Return [x, y] of the center of cell containing provided text 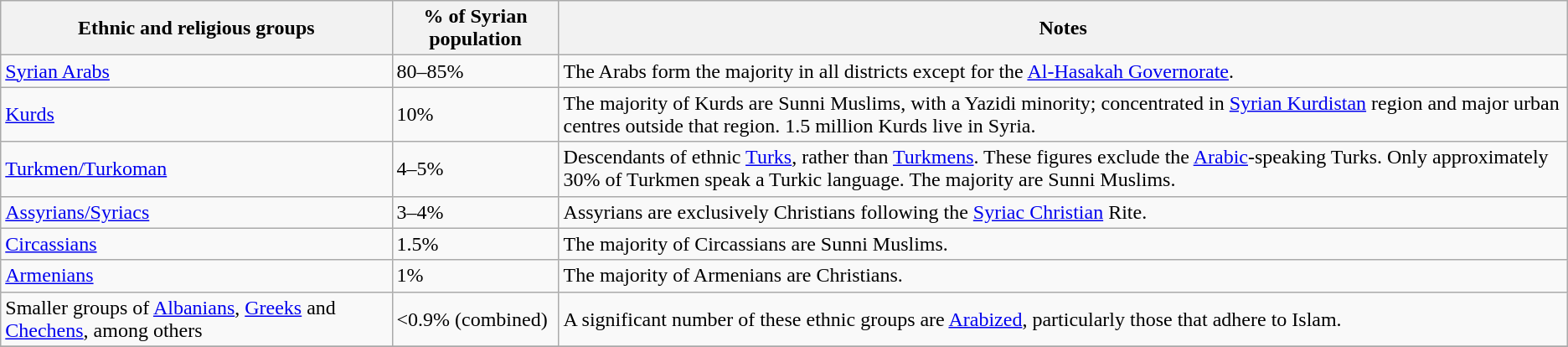
Syrian Arabs [196, 71]
The majority of Armenians are Christians. [1063, 276]
The majority of Circassians are Sunni Muslims. [1063, 244]
80–85% [476, 71]
1% [476, 276]
Assyrians/Syriacs [196, 212]
Kurds [196, 114]
<0.9% (combined) [476, 319]
Assyrians are exclusively Christians following the Syriac Christian Rite. [1063, 212]
4–5% [476, 169]
The Arabs form the majority in all districts except for the Al-Hasakah Governorate. [1063, 71]
Notes [1063, 28]
3–4% [476, 212]
% of Syrian population [476, 28]
A significant number of these ethnic groups are Arabized, particularly those that adhere to Islam. [1063, 319]
Turkmen/Turkoman [196, 169]
Circassians [196, 244]
Armenians [196, 276]
10% [476, 114]
1.5% [476, 244]
Smaller groups of Albanians, Greeks and Chechens, among others [196, 319]
Ethnic and religious groups [196, 28]
